Find where the given text appears and provide that cell's center as [X, Y] coordinate. 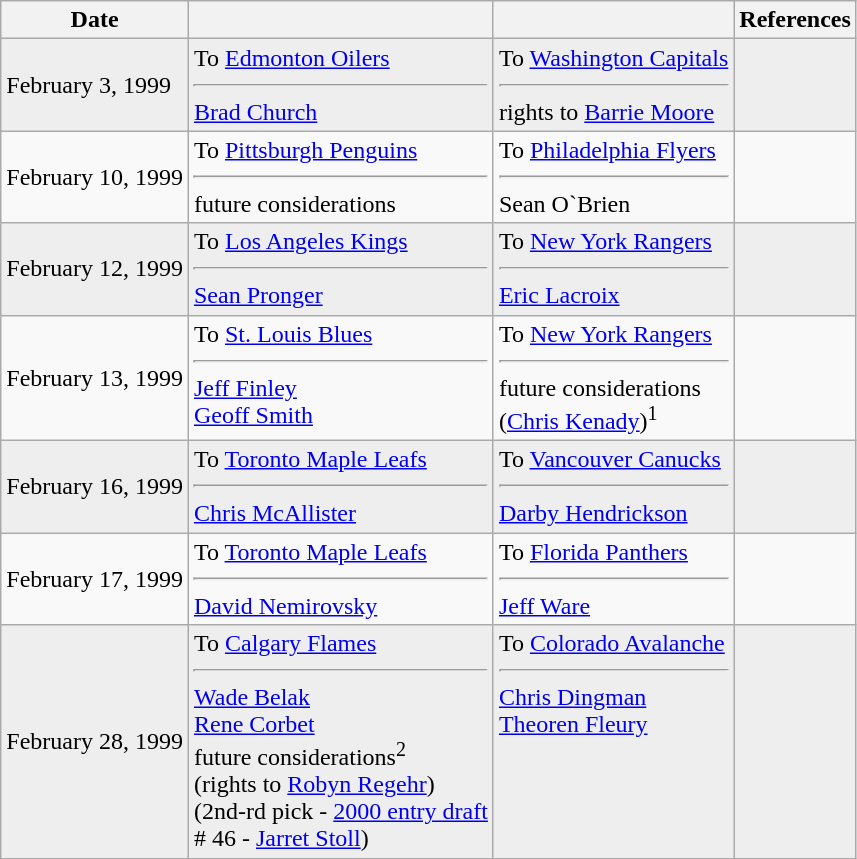
February 17, 1999 [95, 579]
February 16, 1999 [95, 487]
To St. Louis BluesJeff FinleyGeoff Smith [340, 378]
February 28, 1999 [95, 742]
To Edmonton OilersBrad Church [340, 85]
Date [95, 20]
February 10, 1999 [95, 177]
To Los Angeles KingsSean Pronger [340, 269]
February 12, 1999 [95, 269]
To Vancouver CanucksDarby Hendrickson [613, 487]
To Colorado AvalancheChris DingmanTheoren Fleury [613, 742]
References [796, 20]
To New York RangersEric Lacroix [613, 269]
To Calgary FlamesWade BelakRene Corbetfuture considerations2(rights to Robyn Regehr)(2nd-rd pick - 2000 entry draft# 46 - Jarret Stoll) [340, 742]
To Philadelphia FlyersSean O`Brien [613, 177]
To New York Rangersfuture considerations(Chris Kenady)1 [613, 378]
To Toronto Maple LeafsDavid Nemirovsky [340, 579]
To Washington Capitalsrights to Barrie Moore [613, 85]
To Toronto Maple LeafsChris McAllister [340, 487]
To Florida PanthersJeff Ware [613, 579]
February 3, 1999 [95, 85]
February 13, 1999 [95, 378]
To Pittsburgh Penguinsfuture considerations [340, 177]
